Scan for the cell matching the given text and deliver its [x, y] coordinate at center. 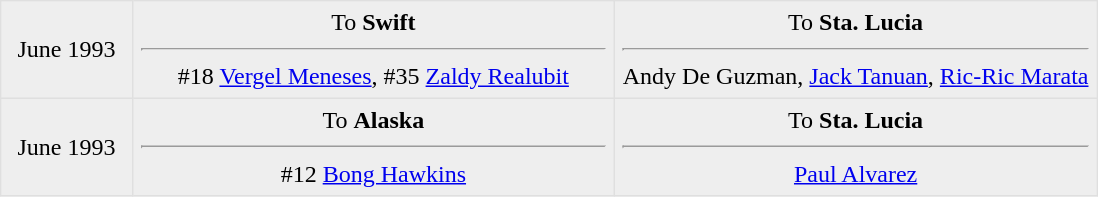
To Sta. LuciaPaul Alvarez [855, 147]
To Swift#18 Vergel Meneses, #35 Zaldy Realubit [373, 50]
To Sta. LuciaAndy De Guzman, Jack Tanuan, Ric-Ric Marata [855, 50]
To Alaska#12 Bong Hawkins [373, 147]
